Determine the (X, Y) coordinate at the center of the cell enclosing the given text.  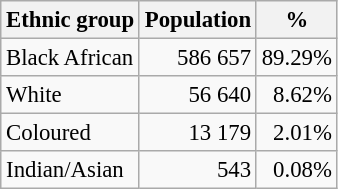
2.01% (296, 133)
Indian/Asian (70, 170)
13 179 (198, 133)
White (70, 95)
Population (198, 20)
543 (198, 170)
Ethnic group (70, 20)
56 640 (198, 95)
% (296, 20)
586 657 (198, 58)
Black African (70, 58)
8.62% (296, 95)
Coloured (70, 133)
89.29% (296, 58)
0.08% (296, 170)
